Scan for the cell matching the given text and deliver its [X, Y] coordinate at center. 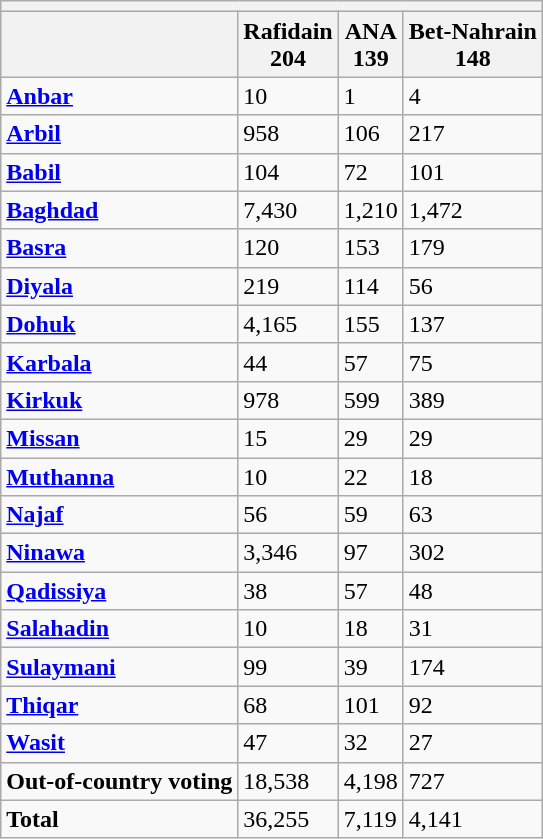
7,119 [370, 819]
75 [472, 362]
44 [288, 362]
Missan [120, 438]
155 [370, 324]
120 [288, 248]
59 [370, 515]
68 [288, 705]
104 [288, 172]
Najaf [120, 515]
Arbil [120, 134]
Karbala [120, 362]
137 [472, 324]
217 [472, 134]
48 [472, 591]
31 [472, 629]
106 [370, 134]
389 [472, 400]
727 [472, 781]
179 [472, 248]
ANA139 [370, 44]
99 [288, 667]
958 [288, 134]
22 [370, 477]
Diyala [120, 286]
Muthanna [120, 477]
1,210 [370, 210]
97 [370, 553]
Babil [120, 172]
219 [288, 286]
4,198 [370, 781]
Ninawa [120, 553]
1,472 [472, 210]
Total [120, 819]
Anbar [120, 96]
15 [288, 438]
302 [472, 553]
978 [288, 400]
Salahadin [120, 629]
Wasit [120, 743]
Bet-Nahrain148 [472, 44]
92 [472, 705]
Out-of-country voting [120, 781]
Qadissiya [120, 591]
Rafidain204 [288, 44]
114 [370, 286]
18,538 [288, 781]
36,255 [288, 819]
27 [472, 743]
Sulaymani [120, 667]
153 [370, 248]
Thiqar [120, 705]
599 [370, 400]
Kirkuk [120, 400]
7,430 [288, 210]
174 [472, 667]
47 [288, 743]
4,165 [288, 324]
63 [472, 515]
1 [370, 96]
Dohuk [120, 324]
39 [370, 667]
4,141 [472, 819]
Basra [120, 248]
Baghdad [120, 210]
32 [370, 743]
38 [288, 591]
4 [472, 96]
3,346 [288, 553]
72 [370, 172]
